Search for the cell housing the specified text and yield its [X, Y] center coordinate. 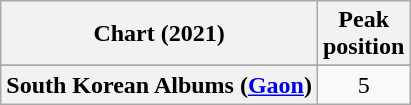
5 [363, 85]
Chart (2021) [160, 34]
Peakposition [363, 34]
South Korean Albums (Gaon) [160, 85]
